Search for the cell housing the specified text and yield its [X, Y] center coordinate. 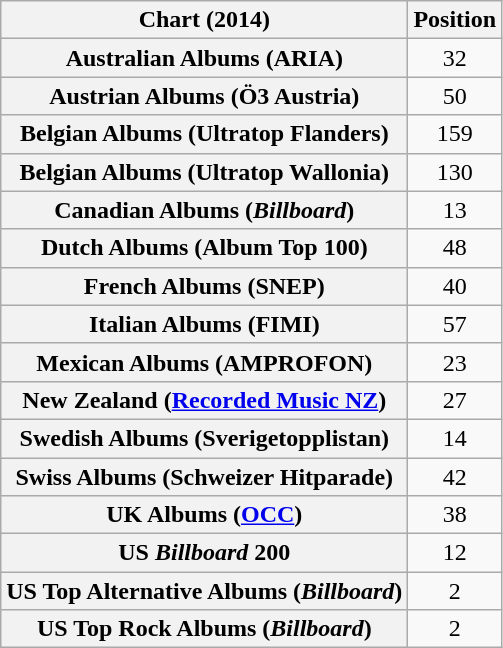
Swiss Albums (Schweizer Hitparade) [204, 477]
Canadian Albums (Billboard) [204, 210]
57 [455, 324]
Belgian Albums (Ultratop Wallonia) [204, 172]
Belgian Albums (Ultratop Flanders) [204, 134]
130 [455, 172]
13 [455, 210]
UK Albums (OCC) [204, 515]
Dutch Albums (Album Top 100) [204, 248]
32 [455, 58]
42 [455, 477]
Mexican Albums (AMPROFON) [204, 362]
Position [455, 20]
US Top Alternative Albums (Billboard) [204, 591]
US Top Rock Albums (Billboard) [204, 629]
50 [455, 96]
27 [455, 400]
40 [455, 286]
Swedish Albums (Sverigetopplistan) [204, 438]
US Billboard 200 [204, 553]
159 [455, 134]
Australian Albums (ARIA) [204, 58]
23 [455, 362]
38 [455, 515]
Italian Albums (FIMI) [204, 324]
48 [455, 248]
New Zealand (Recorded Music NZ) [204, 400]
Austrian Albums (Ö3 Austria) [204, 96]
French Albums (SNEP) [204, 286]
12 [455, 553]
14 [455, 438]
Chart (2014) [204, 20]
